Scan for the cell matching the given text and deliver its [X, Y] coordinate at center. 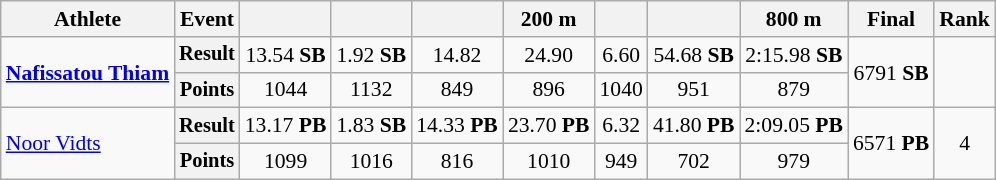
896 [549, 90]
951 [694, 90]
2:09.05 PB [794, 126]
13.54 SB [286, 55]
1044 [286, 90]
13.17 PB [286, 126]
1099 [286, 162]
14.82 [457, 55]
1.92 SB [371, 55]
6791 SB [891, 72]
24.90 [549, 55]
1040 [622, 90]
1016 [371, 162]
41.80 PB [694, 126]
702 [694, 162]
Nafissatou Thiam [88, 72]
816 [457, 162]
Noor Vidts [88, 144]
849 [457, 90]
979 [794, 162]
23.70 PB [549, 126]
Rank [964, 19]
1.83 SB [371, 126]
2:15.98 SB [794, 55]
949 [622, 162]
6.32 [622, 126]
Event [207, 19]
4 [964, 144]
6571 PB [891, 144]
1010 [549, 162]
6.60 [622, 55]
200 m [549, 19]
54.68 SB [694, 55]
1132 [371, 90]
Athlete [88, 19]
14.33 PB [457, 126]
800 m [794, 19]
Final [891, 19]
879 [794, 90]
